Pinpoint the cell where the given text exists, returning its [x, y] midpoint coordinate. 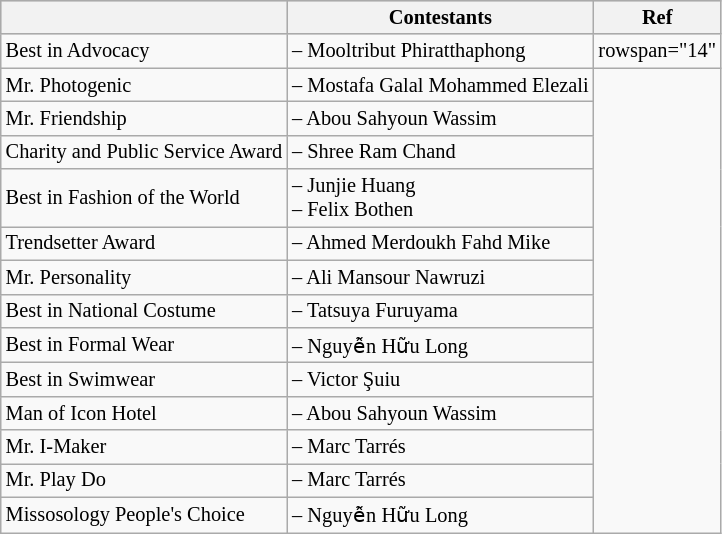
Mr. I-Maker [144, 447]
Mr. Play Do [144, 480]
Charity and Public Service Award [144, 152]
Man of Icon Hotel [144, 413]
– Ahmed Merdoukh Fahd Mike [440, 243]
Contestants [440, 17]
Mr. Photogenic [144, 85]
– Shree Ram Chand [440, 152]
Mr. Friendship [144, 118]
Best in Fashion of the World [144, 198]
Trendsetter Award [144, 243]
– Junjie Huang – Felix Bothen [440, 198]
– Ali Mansour Nawruzi [440, 277]
Best in Swimwear [144, 379]
Ref [658, 17]
– Tatsuya Furuyama [440, 311]
Best in Advocacy [144, 51]
Mr. Personality [144, 277]
rowspan="14" [658, 51]
Missosology People's Choice [144, 514]
– Mooltribut Phiratthaphong [440, 51]
– Victor Şuiu [440, 379]
– Mostafa Galal Mohammed Elezali [440, 85]
Best in National Costume [144, 311]
Best in Formal Wear [144, 344]
